Provide the (x, y) coordinate of the cell's center where the given text is located.  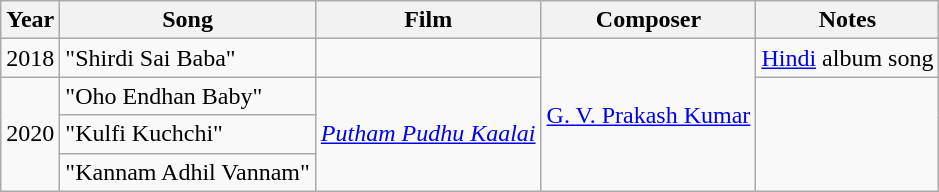
2020 (30, 134)
"Shirdi Sai Baba" (188, 58)
"Kannam Adhil Vannam" (188, 172)
Composer (648, 20)
2018 (30, 58)
G. V. Prakash Kumar (648, 115)
Song (188, 20)
"Oho Endhan Baby" (188, 96)
"Kulfi Kuchchi" (188, 134)
Notes (848, 20)
Putham Pudhu Kaalai (428, 134)
Year (30, 20)
Hindi album song (848, 58)
Film (428, 20)
